Search for the cell housing the specified text and yield its (x, y) center coordinate. 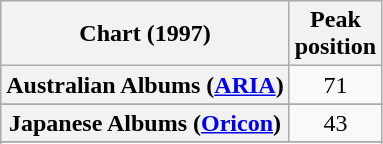
Japanese Albums (Oricon) (145, 123)
71 (335, 85)
Peakposition (335, 34)
Australian Albums (ARIA) (145, 85)
Chart (1997) (145, 34)
43 (335, 123)
